For the text-containing cell, return its midpoint in [x, y] coordinate format. 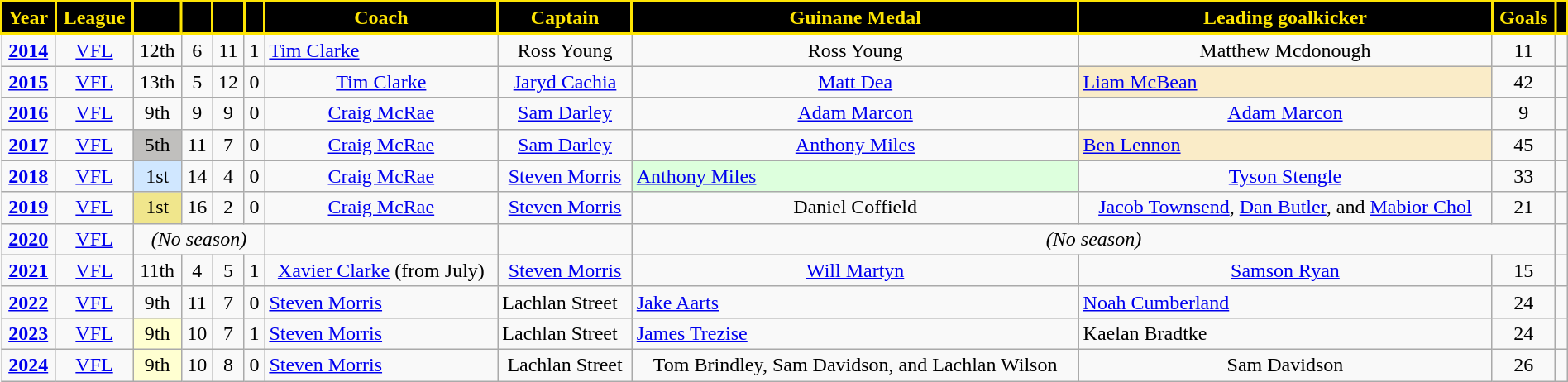
Jaryd Cachia [565, 82]
2021 [28, 270]
45 [1523, 145]
2019 [28, 208]
14 [197, 176]
Xavier Clarke (from July) [381, 270]
8 [228, 365]
Daniel Coffield [855, 208]
Tom Brindley, Sam Davidson, and Lachlan Wilson [855, 365]
Guinane Medal [855, 18]
2 [228, 208]
Noah Cumberland [1285, 302]
Jake Aarts [855, 302]
2023 [28, 333]
16 [197, 208]
Leading goalkicker [1285, 18]
12 [228, 82]
5th [157, 145]
Ben Lennon [1285, 145]
12th [157, 50]
Will Martyn [855, 270]
Sam Davidson [1285, 365]
21 [1523, 208]
2014 [28, 50]
Goals [1523, 18]
2016 [28, 113]
2017 [28, 145]
Captain [565, 18]
Matthew Mcdonough [1285, 50]
Year [28, 18]
James Trezise [855, 333]
League [94, 18]
Tyson Stengle [1285, 176]
Matt Dea [855, 82]
Coach [381, 18]
15 [1523, 270]
2018 [28, 176]
Kaelan Bradtke [1285, 333]
26 [1523, 365]
Jacob Townsend, Dan Butler, and Mabior Chol [1285, 208]
33 [1523, 176]
6 [197, 50]
Samson Ryan [1285, 270]
2015 [28, 82]
42 [1523, 82]
11th [157, 270]
Liam McBean [1285, 82]
13th [157, 82]
2020 [28, 239]
2022 [28, 302]
2024 [28, 365]
